Locate the cell with the specified text and output its (x, y) center coordinate. 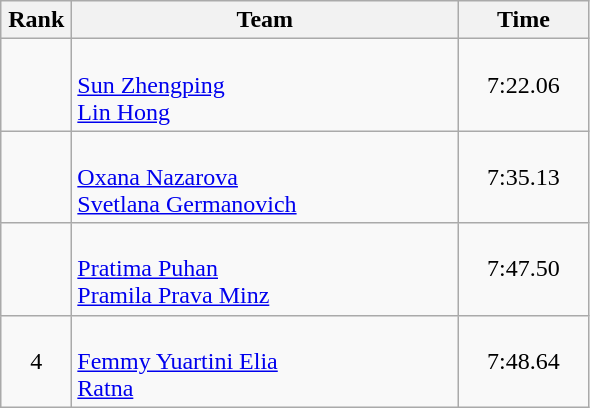
Time (524, 20)
7:48.64 (524, 361)
7:35.13 (524, 177)
Oxana NazarovaSvetlana Germanovich (265, 177)
7:22.06 (524, 85)
Femmy Yuartini EliaRatna (265, 361)
Rank (36, 20)
Sun ZhengpingLin Hong (265, 85)
4 (36, 361)
7:47.50 (524, 269)
Team (265, 20)
Pratima PuhanPramila Prava Minz (265, 269)
